Locate the cell with the specified text and output its (X, Y) center coordinate. 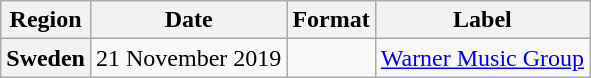
Label (482, 20)
Warner Music Group (482, 58)
Sweden (46, 58)
Format (331, 20)
Date (188, 20)
21 November 2019 (188, 58)
Region (46, 20)
